Extract the [X, Y] coordinate from the center of the cell holding the provided text.  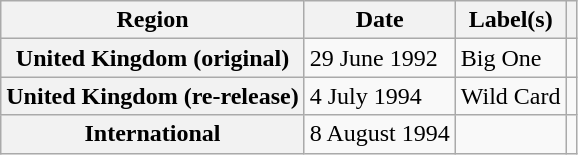
Label(s) [510, 20]
United Kingdom (re-release) [152, 96]
29 June 1992 [380, 58]
United Kingdom (original) [152, 58]
Date [380, 20]
Big One [510, 58]
Wild Card [510, 96]
International [152, 134]
8 August 1994 [380, 134]
Region [152, 20]
4 July 1994 [380, 96]
